Output the (x, y) coordinate of the center of the cell containing the given text.  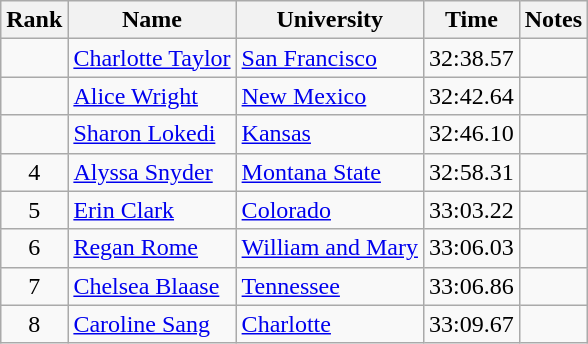
4 (34, 172)
33:03.22 (471, 210)
32:38.57 (471, 58)
Erin Clark (152, 210)
Kansas (330, 134)
Montana State (330, 172)
5 (34, 210)
Alice Wright (152, 96)
33:06.86 (471, 286)
32:46.10 (471, 134)
William and Mary (330, 248)
Alyssa Snyder (152, 172)
33:09.67 (471, 324)
Charlotte Taylor (152, 58)
Sharon Lokedi (152, 134)
7 (34, 286)
Time (471, 20)
New Mexico (330, 96)
Name (152, 20)
Colorado (330, 210)
Tennessee (330, 286)
8 (34, 324)
Caroline Sang (152, 324)
32:58.31 (471, 172)
33:06.03 (471, 248)
San Francisco (330, 58)
Chelsea Blaase (152, 286)
Regan Rome (152, 248)
6 (34, 248)
32:42.64 (471, 96)
Notes (553, 20)
Rank (34, 20)
University (330, 20)
Charlotte (330, 324)
